Capture the cell that displays the provided text and extract its (x, y) central coordinate. 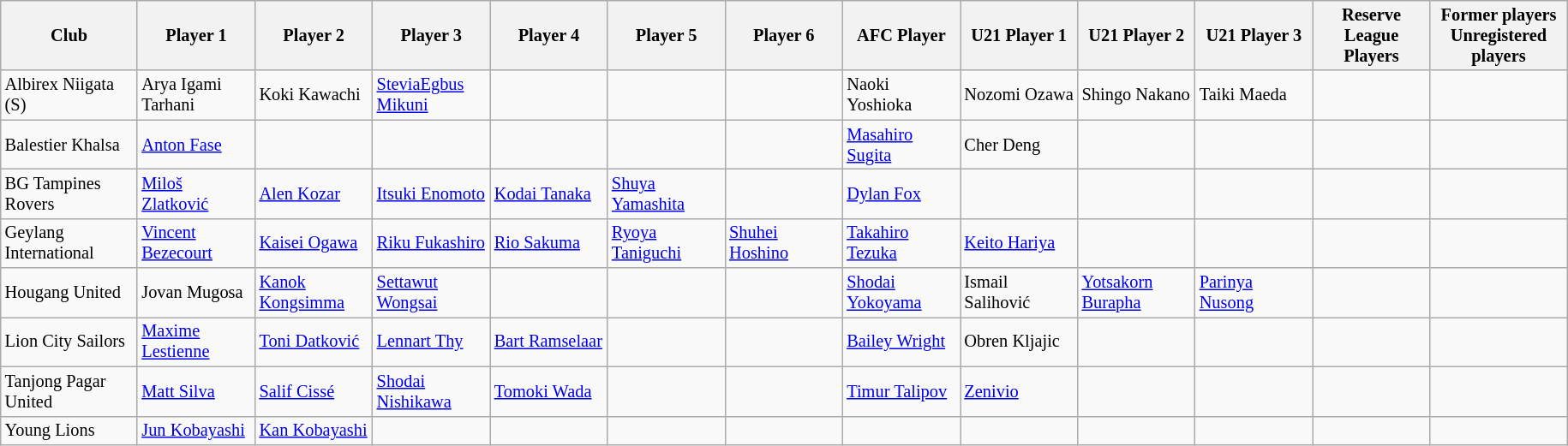
Kanok Kongsimma (314, 293)
Toni Datković (314, 342)
Arya Igami Tarhani (195, 95)
Tomoki Wada (548, 391)
Shodai Nishikawa (432, 391)
Albirex Niigata (S) (69, 95)
Ismail Salihović (1018, 293)
U21 Player 1 (1018, 35)
AFC Player (901, 35)
Ryoya Taniguchi (667, 243)
Obren Kljajic (1018, 342)
Geylang International (69, 243)
Jovan Mugosa (195, 293)
Zenivio (1018, 391)
Naoki Yoshioka (901, 95)
Tanjong Pagar United (69, 391)
Kodai Tanaka (548, 193)
Masahiro Sugita (901, 145)
Shuya Yamashita (667, 193)
U21 Player 2 (1136, 35)
BG Tampines Rovers (69, 193)
Takahiro Tezuka (901, 243)
Player 2 (314, 35)
Yotsakorn Burapha (1136, 293)
Shodai Yokoyama (901, 293)
Player 5 (667, 35)
Balestier Khalsa (69, 145)
Timur Talipov (901, 391)
Lion City Sailors (69, 342)
Bailey Wright (901, 342)
Player 4 (548, 35)
Dylan Fox (901, 193)
Vincent Bezecourt (195, 243)
Player 1 (195, 35)
Riku Fukashiro (432, 243)
Itsuki Enomoto (432, 193)
Alen Kozar (314, 193)
Shingo Nakano (1136, 95)
Reserve League Players (1371, 35)
Koki Kawachi (314, 95)
Jun Kobayashi (195, 431)
Player 3 (432, 35)
Miloš Zlatković (195, 193)
U21 Player 3 (1254, 35)
Matt Silva (195, 391)
Young Lions (69, 431)
Taiki Maeda (1254, 95)
Lennart Thy (432, 342)
Keito Hariya (1018, 243)
Player 6 (783, 35)
Parinya Nusong (1254, 293)
Rio Sakuma (548, 243)
Former players Unregistered players (1499, 35)
Shuhei Hoshino (783, 243)
Cher Deng (1018, 145)
Anton Fase (195, 145)
Kan Kobayashi (314, 431)
Club (69, 35)
Bart Ramselaar (548, 342)
SteviaEgbus Mikuni (432, 95)
Settawut Wongsai (432, 293)
Salif Cissé (314, 391)
Maxime Lestienne (195, 342)
Hougang United (69, 293)
Nozomi Ozawa (1018, 95)
Kaisei Ogawa (314, 243)
